Search for the cell housing the specified text and yield its [x, y] center coordinate. 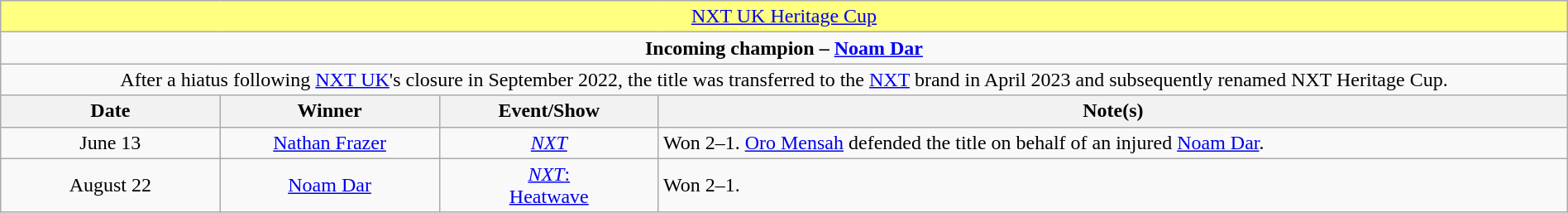
Incoming champion – Noam Dar [784, 48]
Note(s) [1113, 111]
Nathan Frazer [329, 143]
June 13 [111, 143]
Noam Dar [329, 186]
NXT UK Heritage Cup [784, 17]
Won 2–1. Oro Mensah defended the title on behalf of an injured Noam Dar. [1113, 143]
NXT [549, 143]
Date [111, 111]
Winner [329, 111]
Won 2–1. [1113, 186]
NXT:Heatwave [549, 186]
August 22 [111, 186]
Event/Show [549, 111]
